Output the [x, y] coordinate of the center of the cell containing the given text.  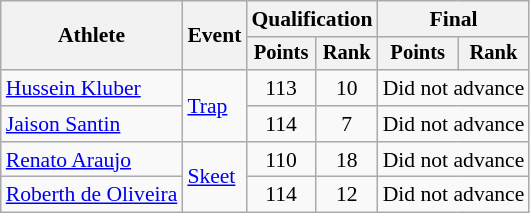
12 [347, 195]
Final [454, 19]
Renato Araujo [92, 160]
Athlete [92, 36]
Event [214, 36]
10 [347, 88]
Hussein Kluber [92, 88]
Jaison Santin [92, 124]
Skeet [214, 178]
113 [280, 88]
18 [347, 160]
Trap [214, 106]
7 [347, 124]
Qualification [312, 19]
Roberth de Oliveira [92, 195]
110 [280, 160]
